Determine the [X, Y] coordinate at the center of the cell enclosing the given text.  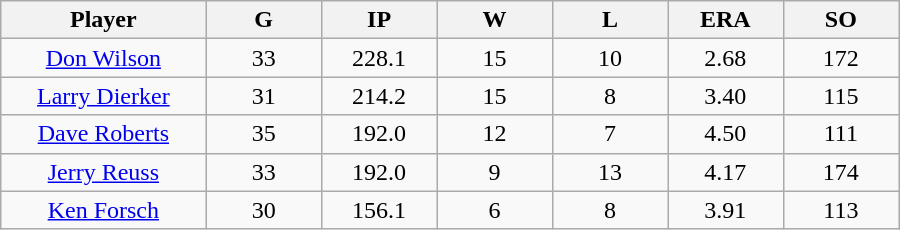
6 [494, 210]
115 [840, 96]
L [610, 20]
174 [840, 172]
3.40 [726, 96]
7 [610, 134]
Ken Forsch [104, 210]
13 [610, 172]
IP [378, 20]
W [494, 20]
3.91 [726, 210]
111 [840, 134]
SO [840, 20]
30 [264, 210]
10 [610, 58]
Dave Roberts [104, 134]
G [264, 20]
Player [104, 20]
35 [264, 134]
2.68 [726, 58]
4.17 [726, 172]
172 [840, 58]
Larry Dierker [104, 96]
156.1 [378, 210]
4.50 [726, 134]
Jerry Reuss [104, 172]
Don Wilson [104, 58]
12 [494, 134]
228.1 [378, 58]
9 [494, 172]
214.2 [378, 96]
113 [840, 210]
ERA [726, 20]
31 [264, 96]
